Output the [x, y] coordinate of the center of the cell containing the given text.  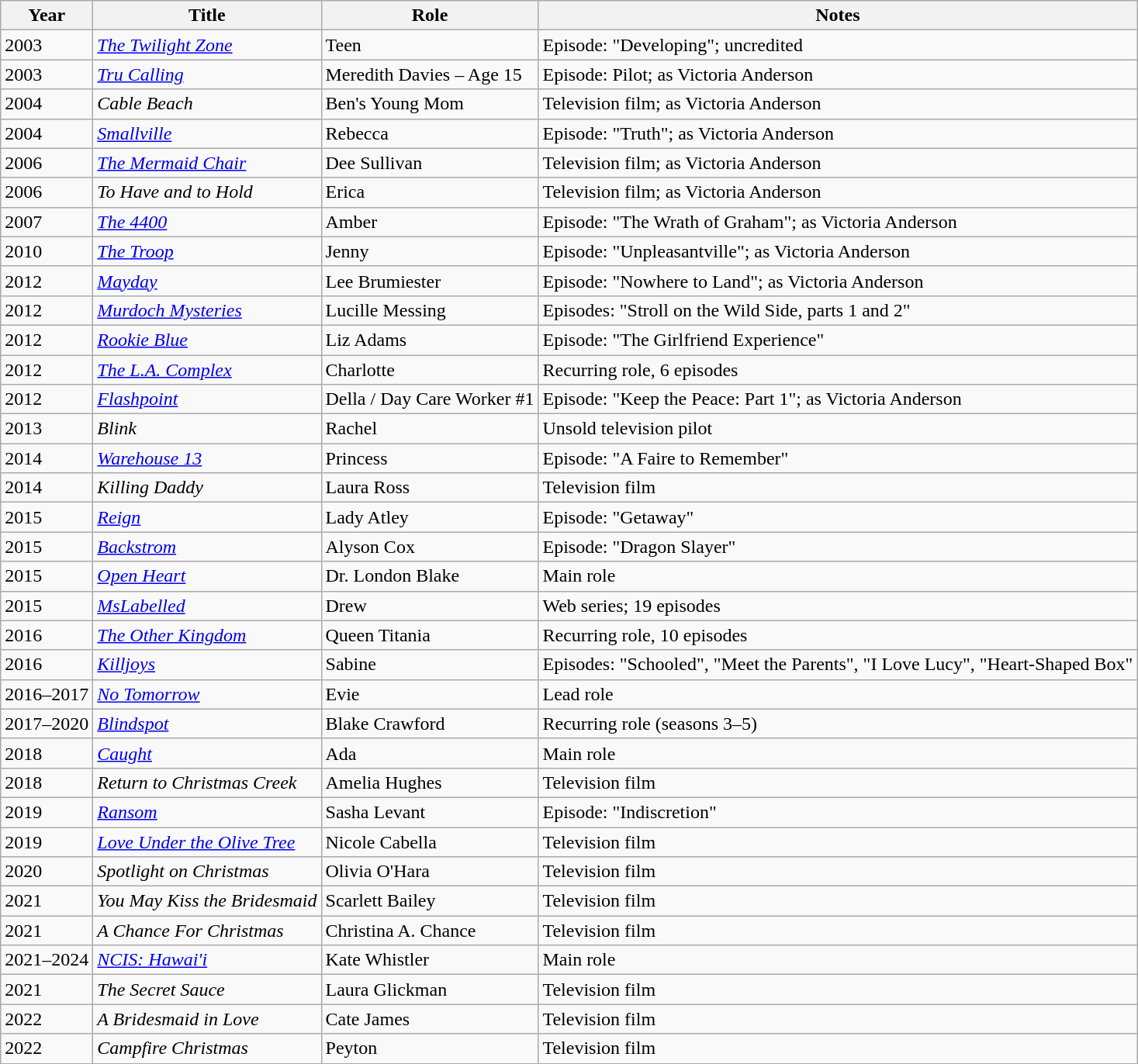
Caught [207, 753]
Killjoys [207, 665]
To Have and to Hold [207, 192]
Return to Christmas Creek [207, 782]
Jenny [430, 251]
Lead role [838, 694]
Dee Sullivan [430, 163]
Ransom [207, 812]
Web series; 19 episodes [838, 606]
Erica [430, 192]
Ada [430, 753]
2017–2020 [47, 724]
The Mermaid Chair [207, 163]
Spotlight on Christmas [207, 872]
The L.A. Complex [207, 370]
Murdoch Mysteries [207, 310]
Smallville [207, 133]
Cate James [430, 1019]
Amelia Hughes [430, 782]
The Twilight Zone [207, 45]
Laura Ross [430, 488]
2007 [47, 222]
Killing Daddy [207, 488]
Scarlett Bailey [430, 901]
Backstrom [207, 547]
MsLabelled [207, 606]
2013 [47, 429]
The Troop [207, 251]
Lucille Messing [430, 310]
Drew [430, 606]
Episodes: "Schooled", "Meet the Parents", "I Love Lucy", "Heart-Shaped Box" [838, 665]
Rookie Blue [207, 340]
Teen [430, 45]
The Other Kingdom [207, 635]
Amber [430, 222]
Lee Brumiester [430, 281]
Christina A. Chance [430, 931]
Episode: "The Girlfriend Experience" [838, 340]
Role [430, 16]
Princess [430, 458]
Title [207, 16]
Episode: "Nowhere to Land"; as Victoria Anderson [838, 281]
2021–2024 [47, 960]
Episodes: "Stroll on the Wild Side, parts 1 and 2" [838, 310]
Open Heart [207, 576]
Episode: "Dragon Slayer" [838, 547]
Recurring role, 10 episodes [838, 635]
Liz Adams [430, 340]
Sabine [430, 665]
Tru Calling [207, 74]
Queen Titania [430, 635]
Laura Glickman [430, 990]
Episode: "The Wrath of Graham"; as Victoria Anderson [838, 222]
Olivia O'Hara [430, 872]
The 4400 [207, 222]
The Secret Sauce [207, 990]
Episode: "Indiscretion" [838, 812]
Notes [838, 16]
Recurring role (seasons 3–5) [838, 724]
Year [47, 16]
Blink [207, 429]
Evie [430, 694]
Rachel [430, 429]
Della / Day Care Worker #1 [430, 399]
Dr. London Blake [430, 576]
Love Under the Olive Tree [207, 841]
Episode: "A Faire to Remember" [838, 458]
Charlotte [430, 370]
Episode: "Unpleasantville"; as Victoria Anderson [838, 251]
Nicole Cabella [430, 841]
Rebecca [430, 133]
Episode: "Developing"; uncredited [838, 45]
Recurring role, 6 episodes [838, 370]
Meredith Davies – Age 15 [430, 74]
Lady Atley [430, 517]
Episode: "Getaway" [838, 517]
Mayday [207, 281]
Blake Crawford [430, 724]
Peyton [430, 1048]
A Chance For Christmas [207, 931]
Episode: "Truth"; as Victoria Anderson [838, 133]
2020 [47, 872]
A Bridesmaid in Love [207, 1019]
Sasha Levant [430, 812]
Blindspot [207, 724]
Campfire Christmas [207, 1048]
2010 [47, 251]
Warehouse 13 [207, 458]
Reign [207, 517]
Cable Beach [207, 104]
NCIS: Hawai'i [207, 960]
Episode: Pilot; as Victoria Anderson [838, 74]
Flashpoint [207, 399]
Unsold television pilot [838, 429]
Kate Whistler [430, 960]
No Tomorrow [207, 694]
You May Kiss the Bridesmaid [207, 901]
2016–2017 [47, 694]
Ben's Young Mom [430, 104]
Episode: "Keep the Peace: Part 1"; as Victoria Anderson [838, 399]
Alyson Cox [430, 547]
